Find where the given text appears and provide that cell's center as [x, y] coordinate. 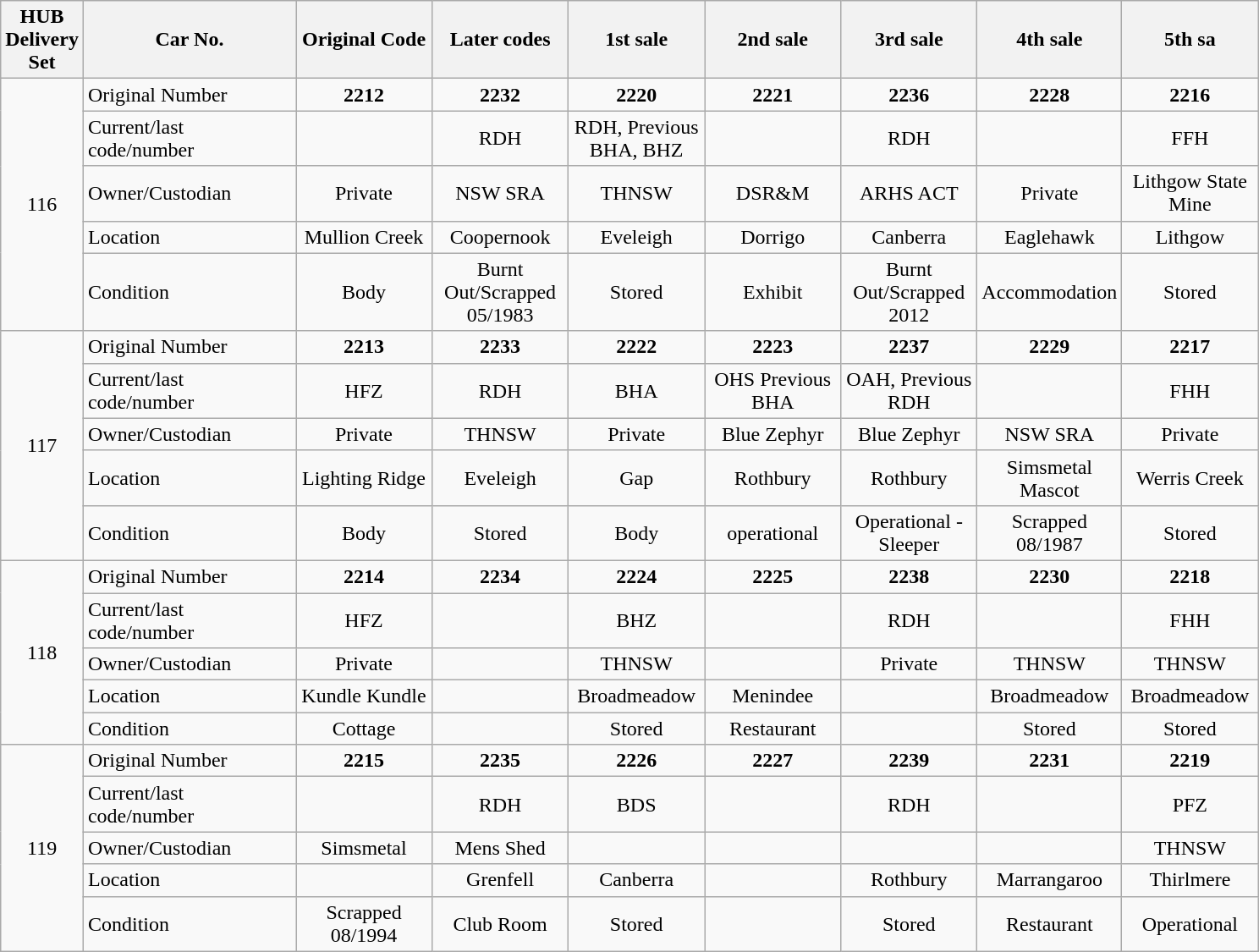
2232 [501, 95]
2213 [364, 347]
BDS [636, 804]
Burnt Out/Scrapped 2012 [909, 292]
Later codes [501, 40]
Marrangaroo [1049, 880]
3rd sale [909, 40]
2226 [636, 761]
2236 [909, 95]
BHA [636, 391]
2225 [773, 576]
2229 [1049, 347]
2220 [636, 95]
2239 [909, 761]
Accommodation [1049, 292]
119 [42, 848]
Eaglehawk [1049, 237]
operational [773, 533]
Menindee [773, 696]
Original Code [364, 40]
PFZ [1190, 804]
2237 [909, 347]
Gap [636, 477]
Burnt Out/Scrapped 05/1983 [501, 292]
1st sale [636, 40]
Operational [1190, 924]
Lithgow [1190, 237]
2238 [909, 576]
Scrapped 08/1987 [1049, 533]
DSR&M [773, 193]
Car No. [190, 40]
118 [42, 652]
2224 [636, 576]
116 [42, 205]
2230 [1049, 576]
2235 [501, 761]
2218 [1190, 576]
Grenfell [501, 880]
Coopernook [501, 237]
RDH, Previous BHA, BHZ [636, 139]
Club Room [501, 924]
Kundle Kundle [364, 696]
2215 [364, 761]
Exhibit [773, 292]
Mens Shed [501, 848]
2216 [1190, 95]
4th sale [1049, 40]
117 [42, 445]
Scrapped 08/1994 [364, 924]
Simsmetal Mascot [1049, 477]
2233 [501, 347]
HUB Delivery Set [42, 40]
ARHS ACT [909, 193]
2222 [636, 347]
Lithgow State Mine [1190, 193]
2234 [501, 576]
2227 [773, 761]
OHS Previous BHA [773, 391]
BHZ [636, 619]
Lighting Ridge [364, 477]
2217 [1190, 347]
Thirlmere [1190, 880]
2231 [1049, 761]
Dorrigo [773, 237]
2221 [773, 95]
Mullion Creek [364, 237]
2228 [1049, 95]
FFH [1190, 139]
2212 [364, 95]
2219 [1190, 761]
2214 [364, 576]
2nd sale [773, 40]
OAH, Previous RDH [909, 391]
2223 [773, 347]
5th sa [1190, 40]
Operational - Sleeper [909, 533]
Werris Creek [1190, 477]
Simsmetal [364, 848]
Cottage [364, 729]
